Provide the (X, Y) coordinate of the cell's center where the given text is located.  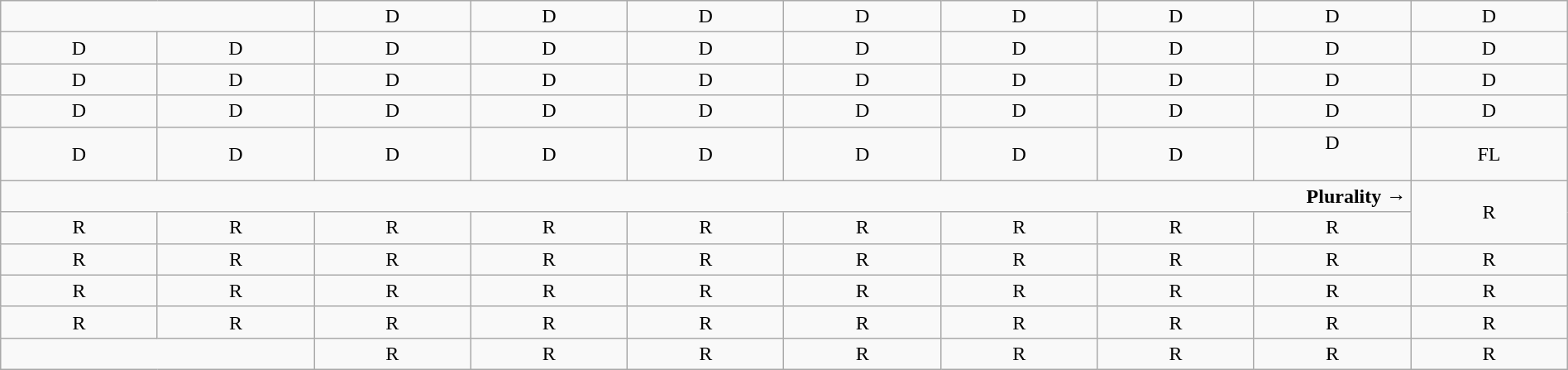
FL (1489, 154)
Plurality → (706, 196)
